Locate the cell with the specified text and output its [x, y] center coordinate. 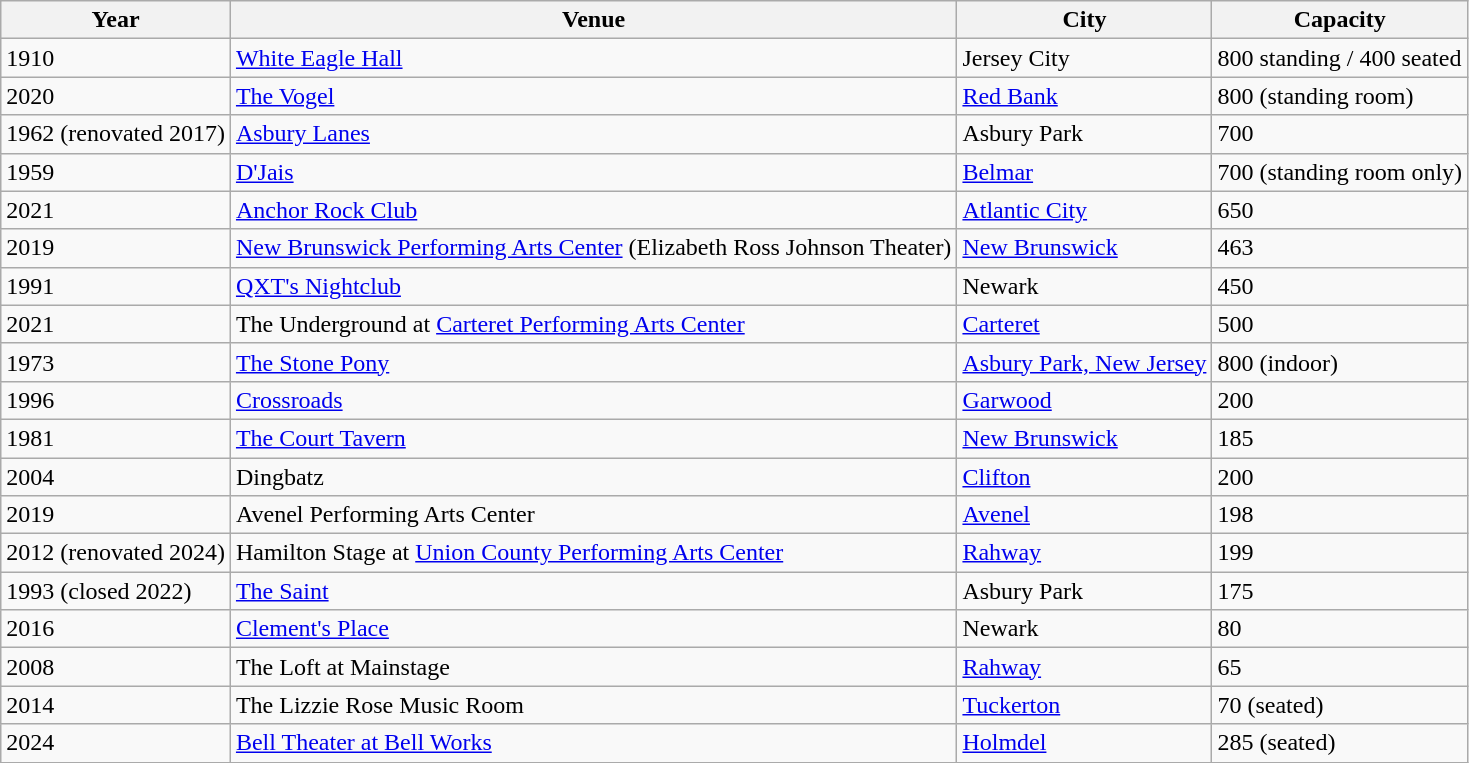
2016 [116, 629]
Year [116, 20]
2014 [116, 705]
The Vogel [593, 96]
198 [1340, 515]
1981 [116, 438]
Belmar [1084, 172]
Asbury Park, New Jersey [1084, 362]
The Loft at Mainstage [593, 667]
Avenel [1084, 515]
Asbury Lanes [593, 134]
The Lizzie Rose Music Room [593, 705]
1993 (closed 2022) [116, 591]
Crossroads [593, 400]
Bell Theater at Bell Works [593, 743]
1962 (renovated 2017) [116, 134]
650 [1340, 210]
500 [1340, 324]
Hamilton Stage at Union County Performing Arts Center [593, 553]
1959 [116, 172]
The Saint [593, 591]
65 [1340, 667]
Jersey City [1084, 58]
Holmdel [1084, 743]
1910 [116, 58]
285 (seated) [1340, 743]
2020 [116, 96]
Capacity [1340, 20]
2004 [116, 477]
70 (seated) [1340, 705]
1991 [116, 286]
The Court Tavern [593, 438]
700 (standing room only) [1340, 172]
Garwood [1084, 400]
D'Jais [593, 172]
Clement's Place [593, 629]
Clifton [1084, 477]
700 [1340, 134]
Avenel Performing Arts Center [593, 515]
199 [1340, 553]
463 [1340, 248]
Dingbatz [593, 477]
80 [1340, 629]
2024 [116, 743]
Tuckerton [1084, 705]
QXT's Nightclub [593, 286]
800 (standing room) [1340, 96]
Atlantic City [1084, 210]
800 (indoor) [1340, 362]
The Underground at Carteret Performing Arts Center [593, 324]
City [1084, 20]
450 [1340, 286]
New Brunswick Performing Arts Center (Elizabeth Ross Johnson Theater) [593, 248]
185 [1340, 438]
2012 (renovated 2024) [116, 553]
1996 [116, 400]
White Eagle Hall [593, 58]
The Stone Pony [593, 362]
1973 [116, 362]
Venue [593, 20]
Carteret [1084, 324]
Anchor Rock Club [593, 210]
800 standing / 400 seated [1340, 58]
Red Bank [1084, 96]
2008 [116, 667]
175 [1340, 591]
